Scan for the cell matching the given text and deliver its (x, y) coordinate at center. 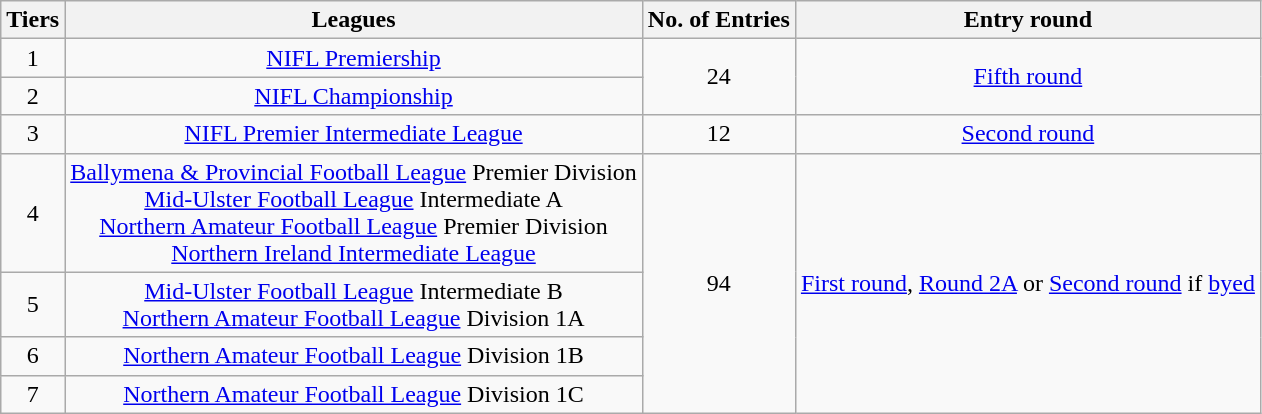
First round, Round 2A or Second round if byed (1028, 283)
NIFL Premier Intermediate League (354, 134)
NIFL Premiership (354, 58)
Second round (1028, 134)
4 (33, 212)
7 (33, 394)
Northern Amateur Football League Division 1C (354, 394)
Tiers (33, 20)
No. of Entries (718, 20)
24 (718, 77)
12 (718, 134)
1 (33, 58)
3 (33, 134)
Leagues (354, 20)
94 (718, 283)
Fifth round (1028, 77)
Northern Amateur Football League Division 1B (354, 356)
NIFL Championship (354, 96)
Mid-Ulster Football League Intermediate BNorthern Amateur Football League Division 1A (354, 304)
2 (33, 96)
Entry round (1028, 20)
5 (33, 304)
6 (33, 356)
